Scan for the cell matching the given text and deliver its [X, Y] coordinate at center. 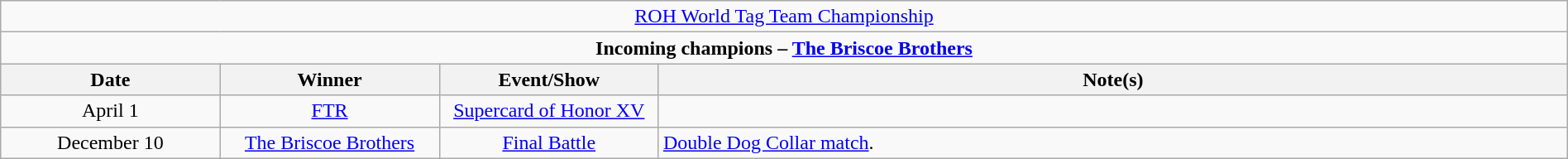
ROH World Tag Team Championship [784, 17]
Event/Show [549, 79]
Winner [329, 79]
Final Battle [549, 142]
The Briscoe Brothers [329, 142]
April 1 [111, 111]
Supercard of Honor XV [549, 111]
Incoming champions – The Briscoe Brothers [784, 48]
December 10 [111, 142]
Double Dog Collar match. [1113, 142]
Note(s) [1113, 79]
FTR [329, 111]
Date [111, 79]
